Capture the cell that displays the provided text and extract its (x, y) central coordinate. 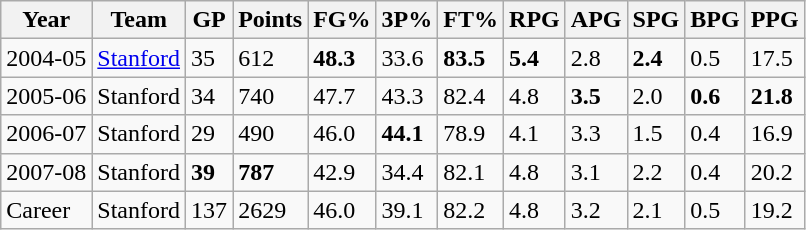
2.4 (656, 58)
4.1 (535, 134)
44.1 (407, 134)
1.5 (656, 134)
2005-06 (46, 96)
78.9 (471, 134)
Career (46, 210)
787 (270, 172)
47.7 (342, 96)
SPG (656, 20)
137 (210, 210)
BPG (715, 20)
2006-07 (46, 134)
APG (596, 20)
3P% (407, 20)
34.4 (407, 172)
43.3 (407, 96)
FT% (471, 20)
490 (270, 134)
20.2 (774, 172)
35 (210, 58)
33.6 (407, 58)
3.5 (596, 96)
FG% (342, 20)
Year (46, 20)
82.2 (471, 210)
2004-05 (46, 58)
2629 (270, 210)
GP (210, 20)
34 (210, 96)
19.2 (774, 210)
2.0 (656, 96)
83.5 (471, 58)
3.1 (596, 172)
48.3 (342, 58)
2.8 (596, 58)
39 (210, 172)
740 (270, 96)
39.1 (407, 210)
21.8 (774, 96)
16.9 (774, 134)
5.4 (535, 58)
2.1 (656, 210)
2.2 (656, 172)
0.6 (715, 96)
82.1 (471, 172)
42.9 (342, 172)
3.3 (596, 134)
3.2 (596, 210)
17.5 (774, 58)
RPG (535, 20)
PPG (774, 20)
82.4 (471, 96)
612 (270, 58)
Team (139, 20)
2007-08 (46, 172)
Points (270, 20)
29 (210, 134)
